Search for the cell housing the specified text and yield its [x, y] center coordinate. 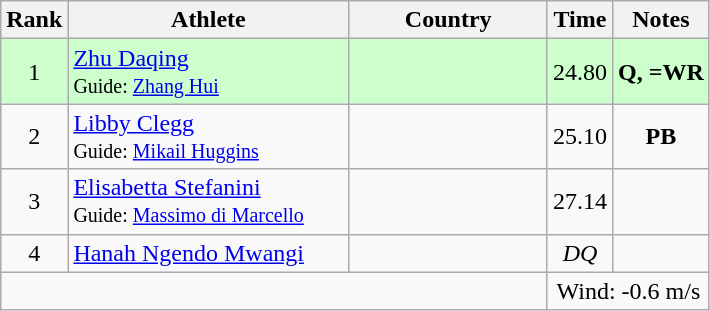
DQ [580, 253]
27.14 [580, 202]
Rank [34, 20]
3 [34, 202]
Elisabetta StefaniniGuide: Massimo di Marcello [208, 202]
PB [662, 136]
Wind: -0.6 m/s [628, 291]
Hanah Ngendo Mwangi [208, 253]
Zhu DaqingGuide: Zhang Hui [208, 72]
24.80 [580, 72]
1 [34, 72]
Libby CleggGuide: Mikail Huggins [208, 136]
Country [448, 20]
2 [34, 136]
Notes [662, 20]
4 [34, 253]
Time [580, 20]
Q, =WR [662, 72]
25.10 [580, 136]
Athlete [208, 20]
